Find where the given text appears and provide that cell's center as [x, y] coordinate. 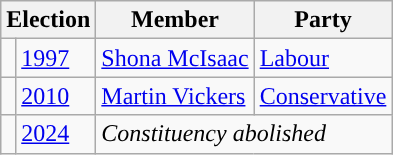
Member [175, 20]
1997 [56, 58]
Election [48, 20]
Shona McIsaac [175, 58]
2010 [56, 96]
Labour [323, 58]
2024 [56, 134]
Constituency abolished [244, 134]
Conservative [323, 96]
Party [323, 20]
Martin Vickers [175, 96]
